For the text-containing cell, return its midpoint in (X, Y) coordinate format. 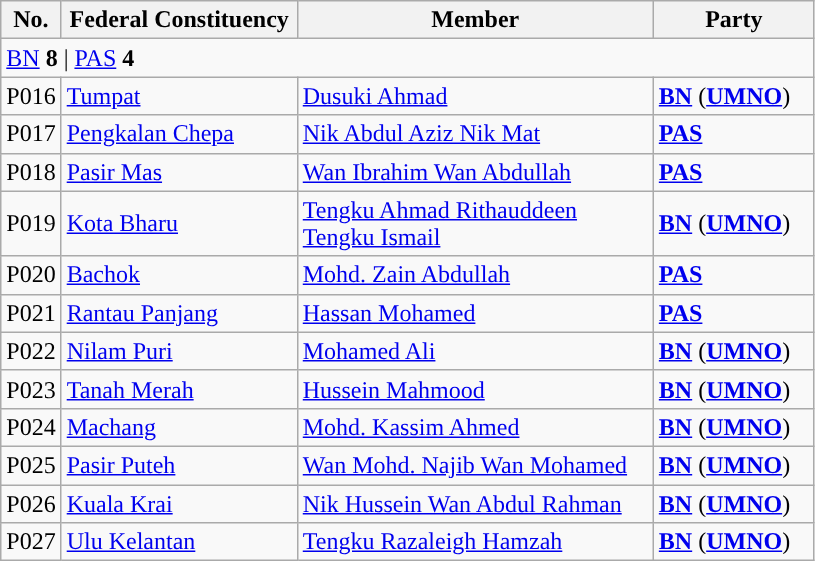
P027 (31, 542)
Tengku Razaleigh Hamzah (475, 542)
Pasir Mas (179, 172)
Ulu Kelantan (179, 542)
Mohd. Kassim Ahmed (475, 427)
Rantau Panjang (179, 313)
Dusuki Ahmad (475, 96)
Member (475, 20)
Tengku Ahmad Rithauddeen Tengku Ismail (475, 224)
P026 (31, 503)
P019 (31, 224)
Nik Hussein Wan Abdul Rahman (475, 503)
Nik Abdul Aziz Nik Mat (475, 134)
Kota Bharu (179, 224)
P024 (31, 427)
Nilam Puri (179, 351)
BN 8 | PAS 4 (408, 58)
Mohamed Ali (475, 351)
Mohd. Zain Abdullah (475, 275)
Wan Mohd. Najib Wan Mohamed (475, 465)
P025 (31, 465)
Machang (179, 427)
P021 (31, 313)
Party (734, 20)
P016 (31, 96)
Hussein Mahmood (475, 389)
Bachok (179, 275)
P017 (31, 134)
Pasir Puteh (179, 465)
P022 (31, 351)
P020 (31, 275)
Tumpat (179, 96)
Kuala Krai (179, 503)
No. (31, 20)
Pengkalan Chepa (179, 134)
Hassan Mohamed (475, 313)
Wan Ibrahim Wan Abdullah (475, 172)
Tanah Merah (179, 389)
P018 (31, 172)
Federal Constituency (179, 20)
P023 (31, 389)
